Locate the cell with the specified text and output its [x, y] center coordinate. 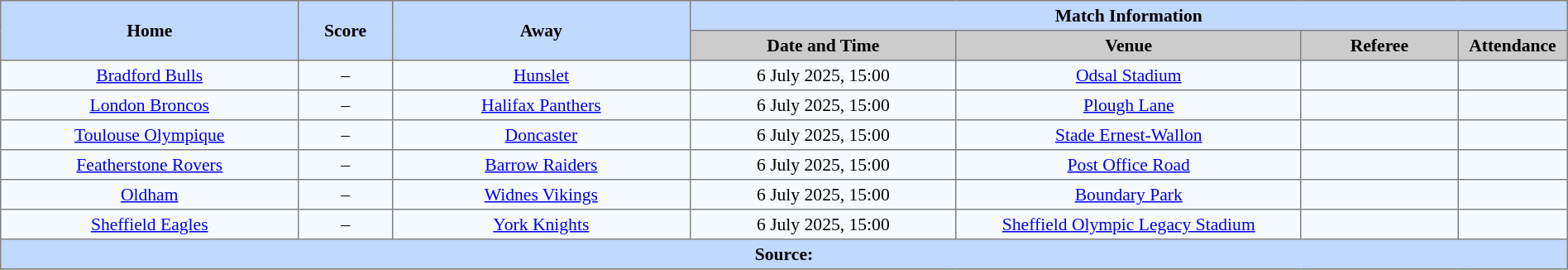
Source: [784, 254]
Plough Lane [1128, 105]
Sheffield Olympic Legacy Stadium [1128, 224]
Attendance [1513, 46]
Score [346, 31]
Toulouse Olympique [150, 135]
Stade Ernest-Wallon [1128, 135]
York Knights [541, 224]
Barrow Raiders [541, 165]
Venue [1128, 46]
Bradford Bulls [150, 75]
London Broncos [150, 105]
Post Office Road [1128, 165]
Oldham [150, 195]
Date and Time [823, 46]
Odsal Stadium [1128, 75]
Home [150, 31]
Boundary Park [1128, 195]
Halifax Panthers [541, 105]
Match Information [1128, 16]
Hunslet [541, 75]
Sheffield Eagles [150, 224]
Referee [1379, 46]
Doncaster [541, 135]
Featherstone Rovers [150, 165]
Away [541, 31]
Widnes Vikings [541, 195]
